Locate the cell with the specified text and output its [X, Y] center coordinate. 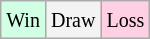
Win [24, 20]
Draw [72, 20]
Loss [126, 20]
